Return the (X, Y) coordinate for the center point of the cell that contains the specified text.  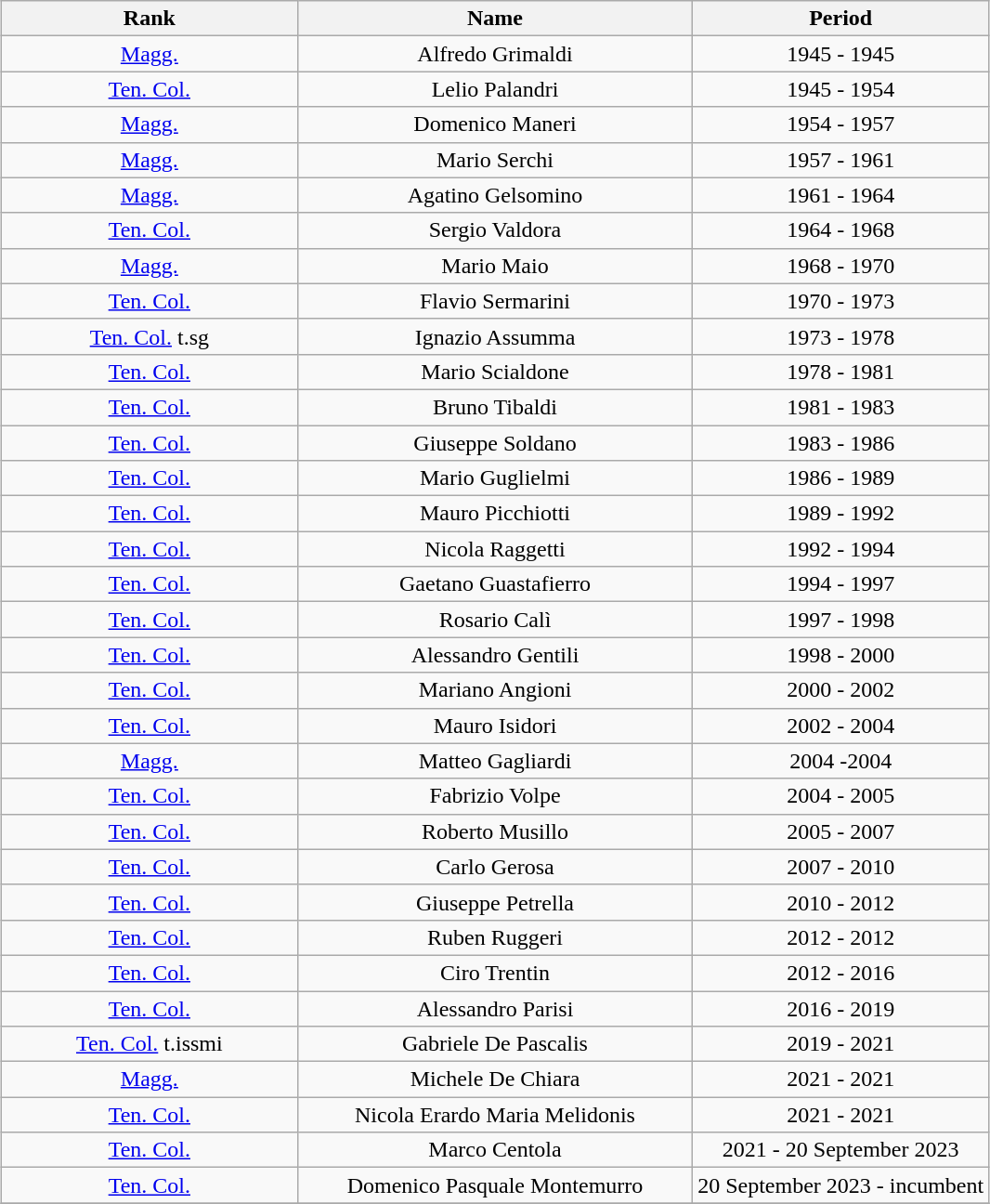
1961 - 1964 (841, 195)
1997 - 1998 (841, 620)
Flavio Sermarini (494, 301)
1992 - 1994 (841, 549)
2004 - 2005 (841, 796)
1945 - 1945 (841, 54)
20 September 2023 - incumbent (841, 1185)
1964 - 1968 (841, 230)
Mario Maio (494, 266)
1994 - 1997 (841, 584)
Giuseppe Soldano (494, 443)
Marco Centola (494, 1150)
2012 - 2016 (841, 973)
Fabrizio Volpe (494, 796)
1945 - 1954 (841, 89)
Carlo Gerosa (494, 867)
Alfredo Grimaldi (494, 54)
Alessandro Parisi (494, 1008)
Nicola Erardo Maria Melidonis (494, 1115)
Ignazio Assumma (494, 336)
1970 - 1973 (841, 301)
Ten. Col. t.sg (149, 336)
2012 - 2012 (841, 937)
Alessandro Gentili (494, 655)
2010 - 2012 (841, 902)
Lelio Palandri (494, 89)
Mariano Angioni (494, 690)
1957 - 1961 (841, 160)
Gaetano Guastafierro (494, 584)
Mauro Isidori (494, 726)
1978 - 1981 (841, 372)
Domenico Pasquale Montemurro (494, 1185)
Bruno Tibaldi (494, 407)
Michele De Chiara (494, 1080)
Mario Scialdone (494, 372)
Mario Serchi (494, 160)
Agatino Gelsomino (494, 195)
1968 - 1970 (841, 266)
2000 - 2002 (841, 690)
Ten. Col. t.issmi (149, 1044)
2019 - 2021 (841, 1044)
Domenico Maneri (494, 124)
Ciro Trentin (494, 973)
1998 - 2000 (841, 655)
Rank (149, 19)
Giuseppe Petrella (494, 902)
Name (494, 19)
1989 - 1992 (841, 514)
Mauro Picchiotti (494, 514)
1981 - 1983 (841, 407)
Sergio Valdora (494, 230)
1986 - 1989 (841, 478)
2007 - 2010 (841, 867)
Mario Guglielmi (494, 478)
Nicola Raggetti (494, 549)
1954 - 1957 (841, 124)
Roberto Musillo (494, 831)
2021 - 20 September 2023 (841, 1150)
2005 - 2007 (841, 831)
2004 -2004 (841, 761)
Rosario Calì (494, 620)
Gabriele De Pascalis (494, 1044)
1973 - 1978 (841, 336)
Period (841, 19)
Ruben Ruggeri (494, 937)
1983 - 1986 (841, 443)
2016 - 2019 (841, 1008)
2002 - 2004 (841, 726)
Matteo Gagliardi (494, 761)
